Find where the given text appears and provide that cell's center as (X, Y) coordinate. 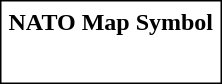
NATO Map Symbol (110, 22)
